Return the (x, y) coordinate for the center point of the cell that contains the specified text.  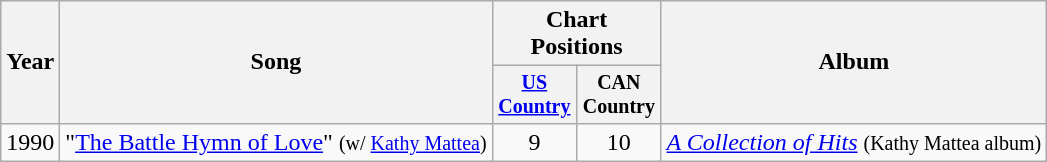
CAN Country (619, 94)
US Country (534, 94)
Song (276, 62)
Chart Positions (576, 34)
Year (30, 62)
9 (534, 142)
A Collection of Hits (Kathy Mattea album) (854, 142)
Album (854, 62)
"The Battle Hymn of Love" (w/ Kathy Mattea) (276, 142)
1990 (30, 142)
10 (619, 142)
